Provide the (x, y) coordinate of the cell's center where the given text is located.  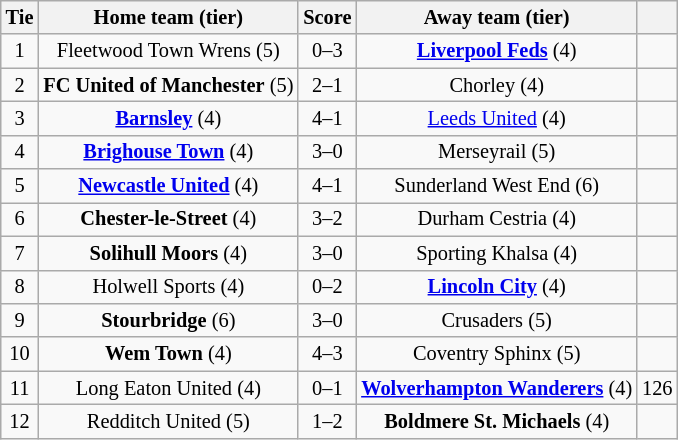
5 (20, 186)
11 (20, 388)
0–2 (327, 287)
Wolverhampton Wanderers (4) (496, 388)
Sunderland West End (6) (496, 186)
Crusaders (5) (496, 320)
Chorley (4) (496, 85)
3–2 (327, 219)
4 (20, 152)
Score (327, 17)
Fleetwood Town Wrens (5) (168, 51)
Redditch United (5) (168, 421)
2–1 (327, 85)
2 (20, 85)
Merseyrail (5) (496, 152)
Lincoln City (4) (496, 287)
Holwell Sports (4) (168, 287)
10 (20, 354)
Stourbridge (6) (168, 320)
Sporting Khalsa (4) (496, 253)
FC United of Manchester (5) (168, 85)
1–2 (327, 421)
7 (20, 253)
Newcastle United (4) (168, 186)
Long Eaton United (4) (168, 388)
Tie (20, 17)
Away team (tier) (496, 17)
Barnsley (4) (168, 118)
3 (20, 118)
Wem Town (4) (168, 354)
Coventry Sphinx (5) (496, 354)
Solihull Moors (4) (168, 253)
Brighouse Town (4) (168, 152)
0–3 (327, 51)
1 (20, 51)
126 (657, 388)
Liverpool Feds (4) (496, 51)
9 (20, 320)
Chester-le-Street (4) (168, 219)
12 (20, 421)
Leeds United (4) (496, 118)
6 (20, 219)
Boldmere St. Michaels (4) (496, 421)
Durham Cestria (4) (496, 219)
8 (20, 287)
0–1 (327, 388)
Home team (tier) (168, 17)
4–3 (327, 354)
